Determine the [X, Y] coordinate at the center of the cell enclosing the given text.  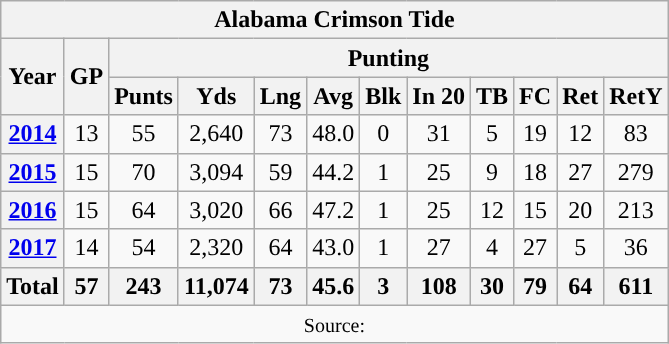
Source: [334, 324]
30 [492, 286]
Year [33, 77]
2,320 [216, 248]
43.0 [334, 248]
Lng [280, 96]
19 [536, 134]
Yds [216, 96]
108 [439, 286]
Ret [580, 96]
TB [492, 96]
2017 [33, 248]
2,640 [216, 134]
57 [86, 286]
55 [144, 134]
13 [86, 134]
Total [33, 286]
3,094 [216, 172]
2015 [33, 172]
Punting [388, 58]
Blk [384, 96]
0 [384, 134]
31 [439, 134]
11,074 [216, 286]
44.2 [334, 172]
GP [86, 77]
48.0 [334, 134]
3,020 [216, 210]
3 [384, 286]
47.2 [334, 210]
2016 [33, 210]
70 [144, 172]
243 [144, 286]
14 [86, 248]
Avg [334, 96]
In 20 [439, 96]
2014 [33, 134]
RetY [636, 96]
Punts [144, 96]
Alabama Crimson Tide [334, 20]
9 [492, 172]
45.6 [334, 286]
213 [636, 210]
18 [536, 172]
59 [280, 172]
66 [280, 210]
4 [492, 248]
83 [636, 134]
79 [536, 286]
20 [580, 210]
36 [636, 248]
611 [636, 286]
54 [144, 248]
FC [536, 96]
279 [636, 172]
